Pinpoint the cell where the given text exists, returning its [x, y] midpoint coordinate. 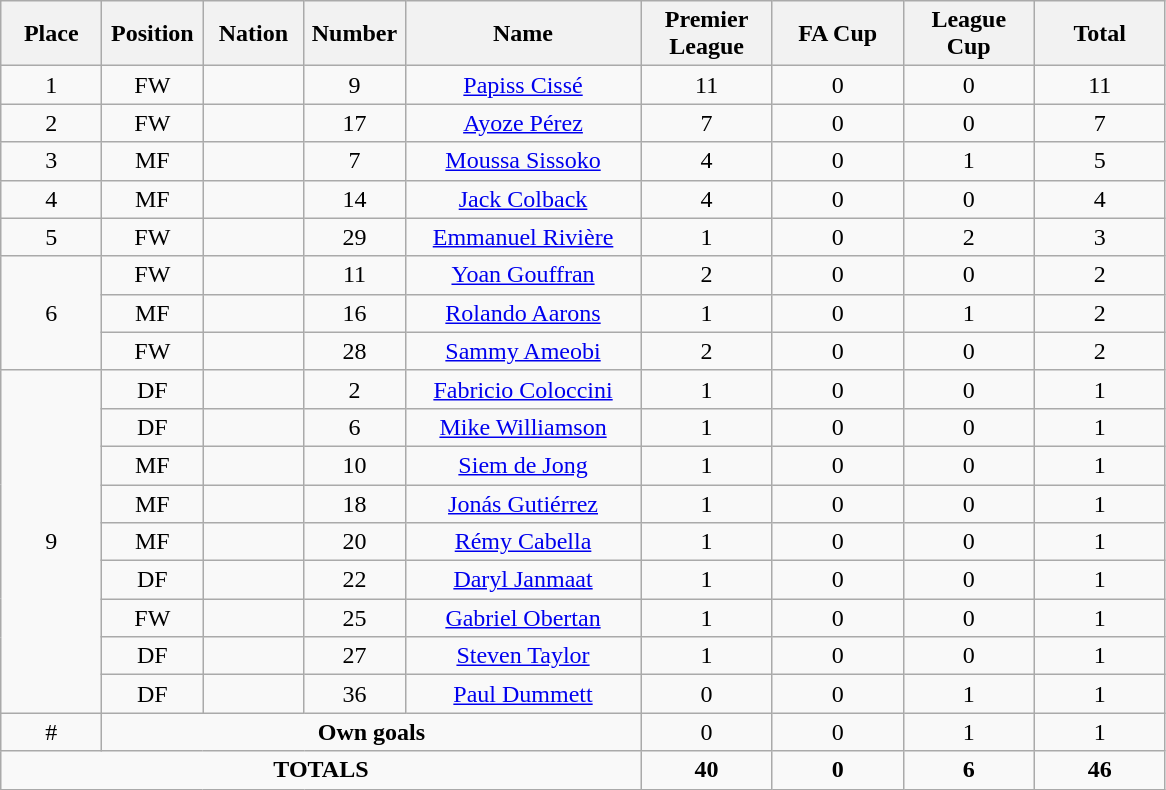
# [52, 732]
Fabricio Coloccini [523, 389]
Rolando Aarons [523, 313]
Papiss Cissé [523, 85]
Total [1100, 34]
17 [354, 123]
Position [152, 34]
TOTALS [321, 770]
Gabriel Obertan [523, 618]
25 [354, 618]
FA Cup [838, 34]
League Cup [968, 34]
22 [354, 580]
Jonás Gutiérrez [523, 503]
Mike Williamson [523, 427]
40 [706, 770]
29 [354, 237]
Number [354, 34]
Place [52, 34]
46 [1100, 770]
Ayoze Pérez [523, 123]
Own goals [372, 732]
Moussa Sissoko [523, 161]
Sammy Ameobi [523, 351]
18 [354, 503]
20 [354, 542]
28 [354, 351]
Siem de Jong [523, 465]
10 [354, 465]
Paul Dummett [523, 694]
Premier League [706, 34]
Steven Taylor [523, 656]
36 [354, 694]
Daryl Janmaat [523, 580]
Nation [254, 34]
Name [523, 34]
Yoan Gouffran [523, 275]
Jack Colback [523, 199]
27 [354, 656]
Emmanuel Rivière [523, 237]
16 [354, 313]
14 [354, 199]
Rémy Cabella [523, 542]
